Capture the cell that displays the provided text and extract its (X, Y) central coordinate. 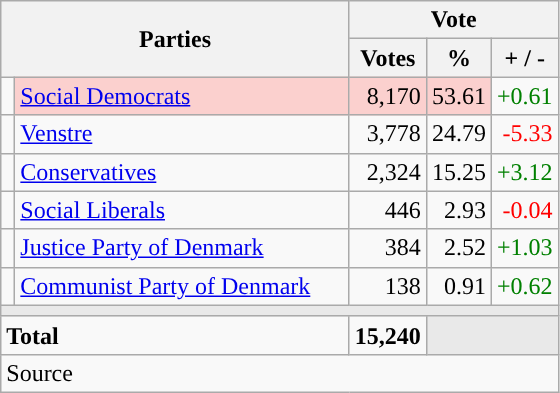
2.93 (458, 210)
Votes (388, 58)
0.91 (458, 286)
446 (388, 210)
-5.33 (524, 134)
Total (176, 335)
+3.12 (524, 172)
Conservatives (182, 172)
3,778 (388, 134)
2.52 (458, 248)
384 (388, 248)
Venstre (182, 134)
Source (280, 373)
53.61 (458, 96)
138 (388, 286)
% (458, 58)
+0.62 (524, 286)
Social Liberals (182, 210)
2,324 (388, 172)
+ / - (524, 58)
Communist Party of Denmark (182, 286)
Justice Party of Denmark (182, 248)
Vote (454, 20)
24.79 (458, 134)
-0.04 (524, 210)
8,170 (388, 96)
Parties (176, 39)
15,240 (388, 335)
+1.03 (524, 248)
Social Democrats (182, 96)
+0.61 (524, 96)
15.25 (458, 172)
